Return [X, Y] of the center of cell containing provided text 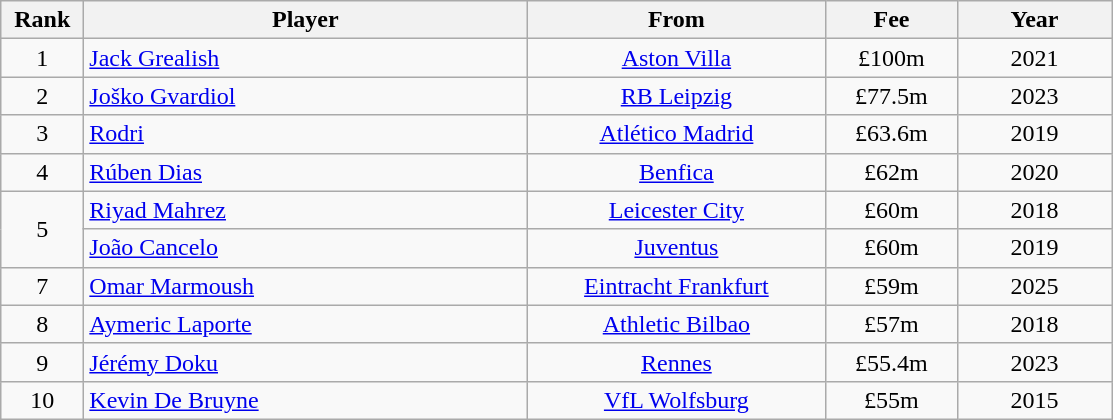
5 [42, 229]
Aston Villa [676, 58]
Riyad Mahrez [306, 210]
Rennes [676, 362]
£55m [892, 400]
Benfica [676, 172]
1 [42, 58]
Rúben Dias [306, 172]
Jack Grealish [306, 58]
From [676, 20]
Fee [892, 20]
£55.4m [892, 362]
9 [42, 362]
£63.6m [892, 134]
£59m [892, 286]
£77.5m [892, 96]
Rank [42, 20]
2015 [1034, 400]
8 [42, 324]
Juventus [676, 248]
2021 [1034, 58]
Eintracht Frankfurt [676, 286]
João Cancelo [306, 248]
RB Leipzig [676, 96]
VfL Wolfsburg [676, 400]
Kevin De Bruyne [306, 400]
£57m [892, 324]
Year [1034, 20]
Player [306, 20]
Jérémy Doku [306, 362]
Athletic Bilbao [676, 324]
Omar Marmoush [306, 286]
4 [42, 172]
7 [42, 286]
2025 [1034, 286]
Joško Gvardiol [306, 96]
2 [42, 96]
3 [42, 134]
10 [42, 400]
Aymeric Laporte [306, 324]
Rodri [306, 134]
£100m [892, 58]
2020 [1034, 172]
Atlético Madrid [676, 134]
£62m [892, 172]
Leicester City [676, 210]
